Return [X, Y] of the center of cell containing provided text 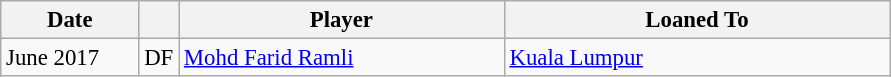
Player [342, 20]
Kuala Lumpur [697, 58]
June 2017 [70, 58]
Mohd Farid Ramli [342, 58]
Date [70, 20]
Loaned To [697, 20]
DF [159, 58]
